Locate the cell with the specified text and output its [x, y] center coordinate. 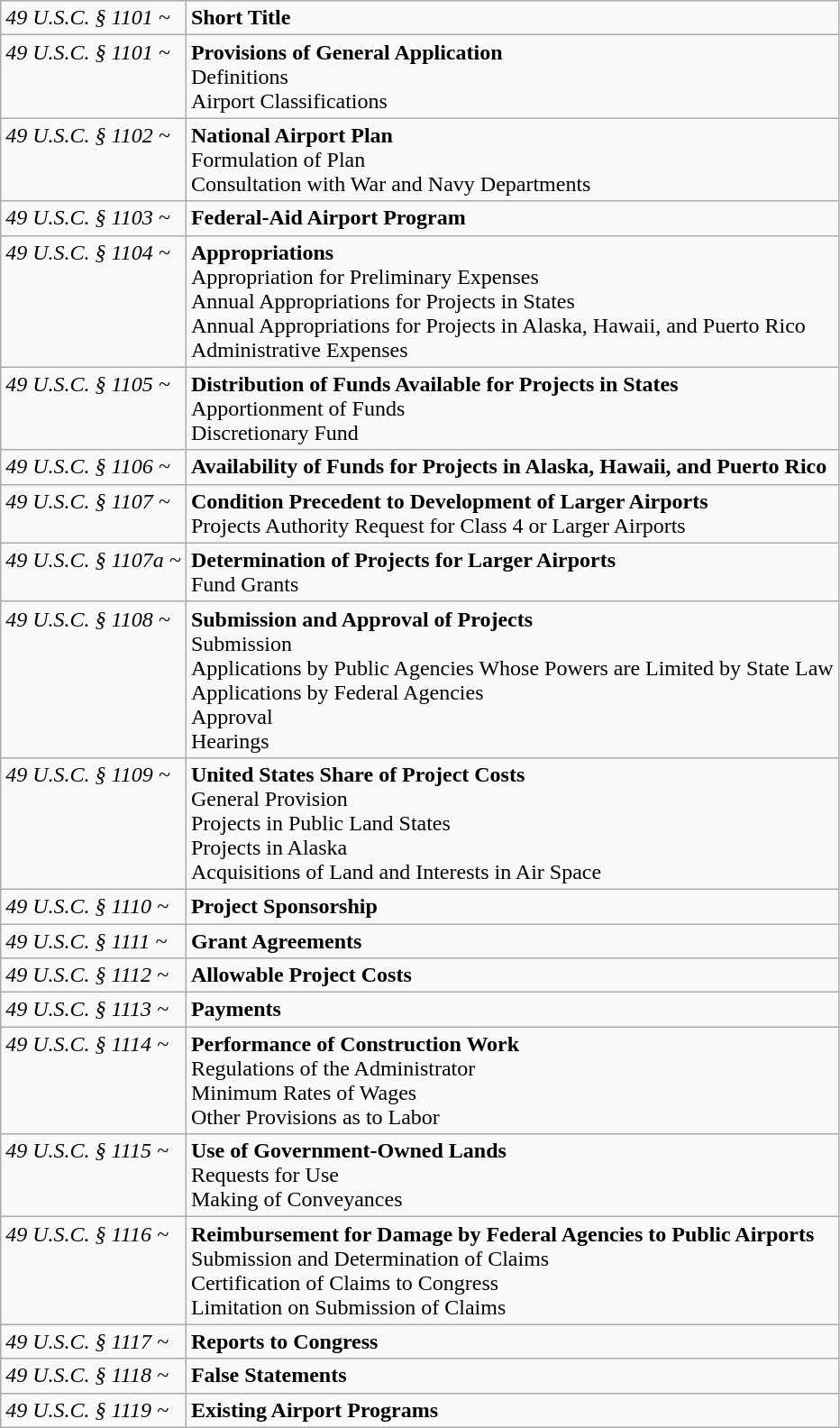
Provisions of General ApplicationDefinitionsAirport Classifications [512, 77]
49 U.S.C. § 1103 ~ [94, 218]
49 U.S.C. § 1110 ~ [94, 906]
Allowable Project Costs [512, 975]
49 U.S.C. § 1108 ~ [94, 680]
49 U.S.C. § 1106 ~ [94, 467]
49 U.S.C. § 1116 ~ [94, 1271]
49 U.S.C. § 1107 ~ [94, 514]
Short Title [512, 18]
49 U.S.C. § 1113 ~ [94, 1010]
Performance of Construction WorkRegulations of the AdministratorMinimum Rates of WagesOther Provisions as to Labor [512, 1080]
49 U.S.C. § 1117 ~ [94, 1341]
United States Share of Project CostsGeneral ProvisionProjects in Public Land StatesProjects in AlaskaAcquisitions of Land and Interests in Air Space [512, 823]
Reports to Congress [512, 1341]
Availability of Funds for Projects in Alaska, Hawaii, and Puerto Rico [512, 467]
National Airport PlanFormulation of PlanConsultation with War and Navy Departments [512, 160]
49 U.S.C. § 1102 ~ [94, 160]
49 U.S.C. § 1119 ~ [94, 1410]
49 U.S.C. § 1115 ~ [94, 1176]
49 U.S.C. § 1114 ~ [94, 1080]
49 U.S.C. § 1118 ~ [94, 1376]
Existing Airport Programs [512, 1410]
Distribution of Funds Available for Projects in StatesApportionment of FundsDiscretionary Fund [512, 408]
Project Sponsorship [512, 906]
Condition Precedent to Development of Larger AirportsProjects Authority Request for Class 4 or Larger Airports [512, 514]
49 U.S.C. § 1104 ~ [94, 301]
49 U.S.C. § 1112 ~ [94, 975]
Federal-Aid Airport Program [512, 218]
49 U.S.C. § 1111 ~ [94, 940]
False Statements [512, 1376]
49 U.S.C. § 1109 ~ [94, 823]
Determination of Projects for Larger AirportsFund Grants [512, 572]
Use of Government-Owned LandsRequests for UseMaking of Conveyances [512, 1176]
Grant Agreements [512, 940]
Payments [512, 1010]
49 U.S.C. § 1105 ~ [94, 408]
49 U.S.C. § 1107a ~ [94, 572]
